Search for the cell housing the specified text and yield its [X, Y] center coordinate. 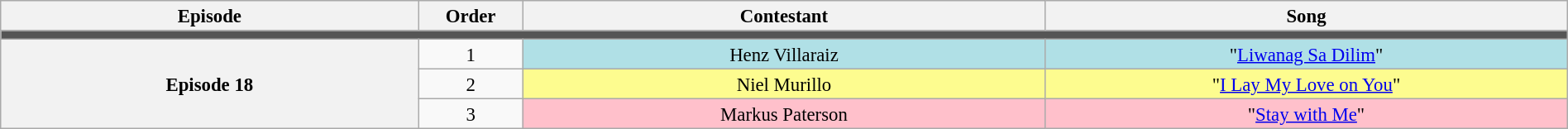
2 [471, 84]
Episode [210, 16]
Contestant [784, 16]
"I Lay My Love on You" [1307, 84]
1 [471, 55]
"Stay with Me" [1307, 114]
3 [471, 114]
Order [471, 16]
Henz Villaraiz [784, 55]
Episode 18 [210, 84]
Song [1307, 16]
Niel Murillo [784, 84]
"Liwanag Sa Dilim" [1307, 55]
Markus Paterson [784, 114]
